Output the (X, Y) coordinate of the center of the cell containing the given text.  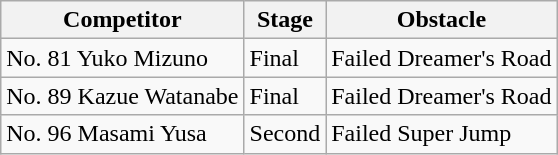
No. 81 Yuko Mizuno (122, 58)
Competitor (122, 20)
No. 89 Kazue Watanabe (122, 96)
Second (285, 134)
Obstacle (442, 20)
Failed Super Jump (442, 134)
No. 96 Masami Yusa (122, 134)
Stage (285, 20)
